Return the (X, Y) coordinate for the center point of the cell that contains the specified text.  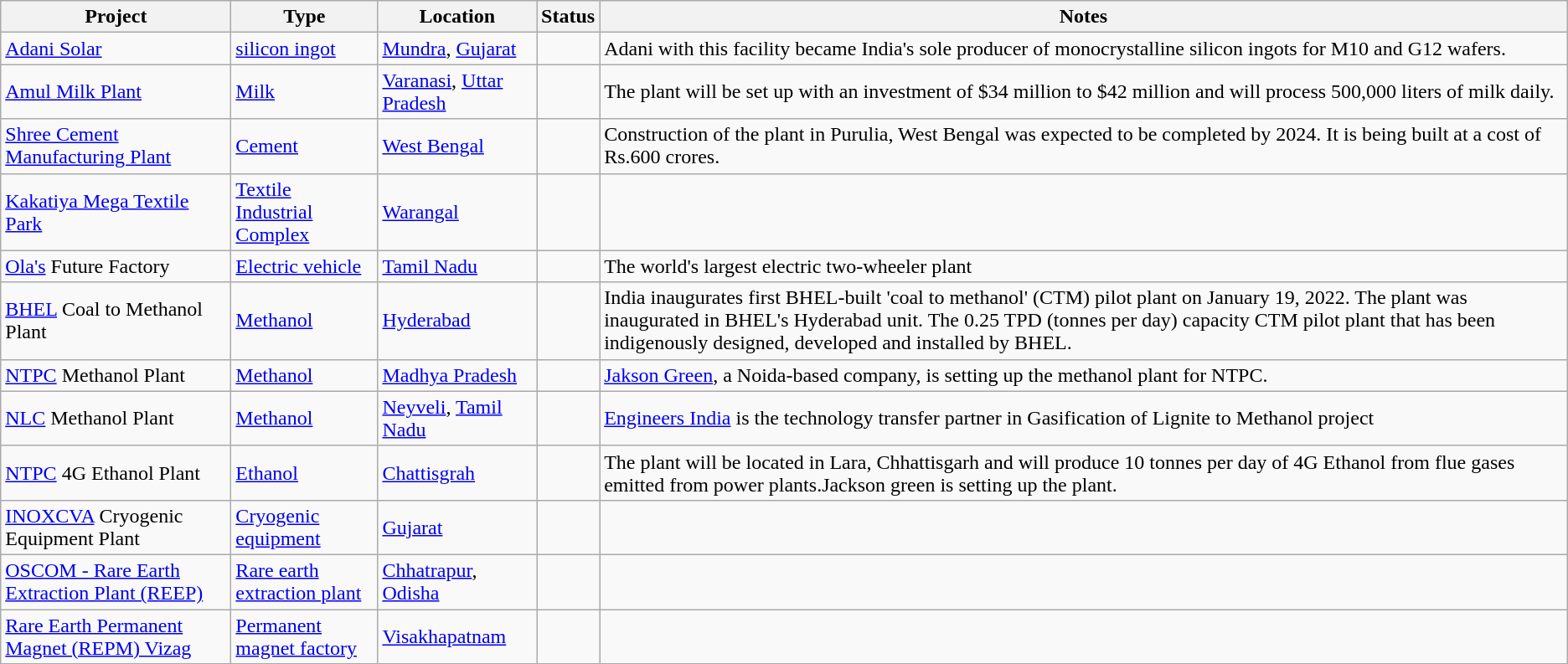
Amul Milk Plant (116, 92)
NTPC 4G Ethanol Plant (116, 472)
West Bengal (457, 146)
Chattisgrah (457, 472)
Jakson Green, a Noida-based company, is setting up the methanol plant for NTPC. (1084, 375)
Rare earth extraction plant (305, 581)
Hyderabad (457, 321)
Shree Cement Manufacturing Plant (116, 146)
Notes (1084, 17)
Visakhapatnam (457, 636)
Construction of the plant in Purulia, West Bengal was expected to be completed by 2024. It is being built at a cost of Rs.600 crores. (1084, 146)
BHEL Coal to Methanol Plant (116, 321)
The world's largest electric two-wheeler plant (1084, 266)
The plant will be set up with an investment of $34 million to $42 million and will process 500,000 liters of milk daily. (1084, 92)
Madhya Pradesh (457, 375)
Adani Solar (116, 49)
Type (305, 17)
Mundra, Gujarat (457, 49)
Tamil Nadu (457, 266)
Electric vehicle (305, 266)
Milk (305, 92)
Adani with this facility became India's sole producer of monocrystalline silicon ingots for M10 and G12 wafers. (1084, 49)
Warangal (457, 212)
Location (457, 17)
Ola's Future Factory (116, 266)
Chhatrapur, Odisha (457, 581)
Permanent magnet factory (305, 636)
Rare Earth Permanent Magnet (REPM) Vizag (116, 636)
Cryogenic equipment (305, 528)
Kakatiya Mega Textile Park (116, 212)
NLC Methanol Plant (116, 419)
silicon ingot (305, 49)
OSCOM - Rare Earth Extraction Plant (REEP) (116, 581)
Cement (305, 146)
Varanasi, Uttar Pradesh (457, 92)
INOXCVA Cryogenic Equipment Plant (116, 528)
Gujarat (457, 528)
NTPC Methanol Plant (116, 375)
Textile Industrial Complex (305, 212)
Project (116, 17)
Status (568, 17)
Ethanol (305, 472)
Neyveli, Tamil Nadu (457, 419)
Engineers India is the technology transfer partner in Gasification of Lignite to Methanol project (1084, 419)
